Identify which cell holds the provided text, then report its [X, Y] central coordinate. 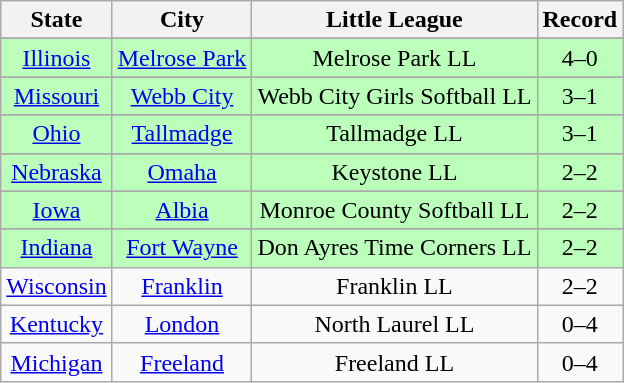
Webb City Girls Softball LL [394, 96]
Indiana [56, 248]
Kentucky [56, 324]
Keystone LL [394, 172]
Iowa [56, 210]
Franklin LL [394, 286]
Freeland LL [394, 362]
Tallmadge LL [394, 134]
Don Ayres Time Corners LL [394, 248]
Nebraska [56, 172]
Record [580, 20]
Webb City [182, 96]
Illinois [56, 58]
Monroe County Softball LL [394, 210]
Missouri [56, 96]
City [182, 20]
State [56, 20]
Albia [182, 210]
Michigan [56, 362]
4–0 [580, 58]
Franklin [182, 286]
Freeland [182, 362]
Little League [394, 20]
Tallmadge [182, 134]
Melrose Park LL [394, 58]
Ohio [56, 134]
North Laurel LL [394, 324]
Fort Wayne [182, 248]
Omaha [182, 172]
Melrose Park [182, 58]
Wisconsin [56, 286]
London [182, 324]
